Identify which cell holds the provided text, then report its (X, Y) central coordinate. 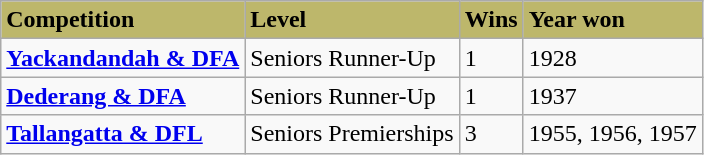
Competition (123, 20)
Wins (491, 20)
Year won (612, 20)
1955, 1956, 1957 (612, 134)
Dederang & DFA (123, 96)
1928 (612, 58)
Tallangatta & DFL (123, 134)
1937 (612, 96)
Yackandandah & DFA (123, 58)
Level (352, 20)
Seniors Premierships (352, 134)
3 (491, 134)
